Identify which cell holds the provided text, then report its [X, Y] central coordinate. 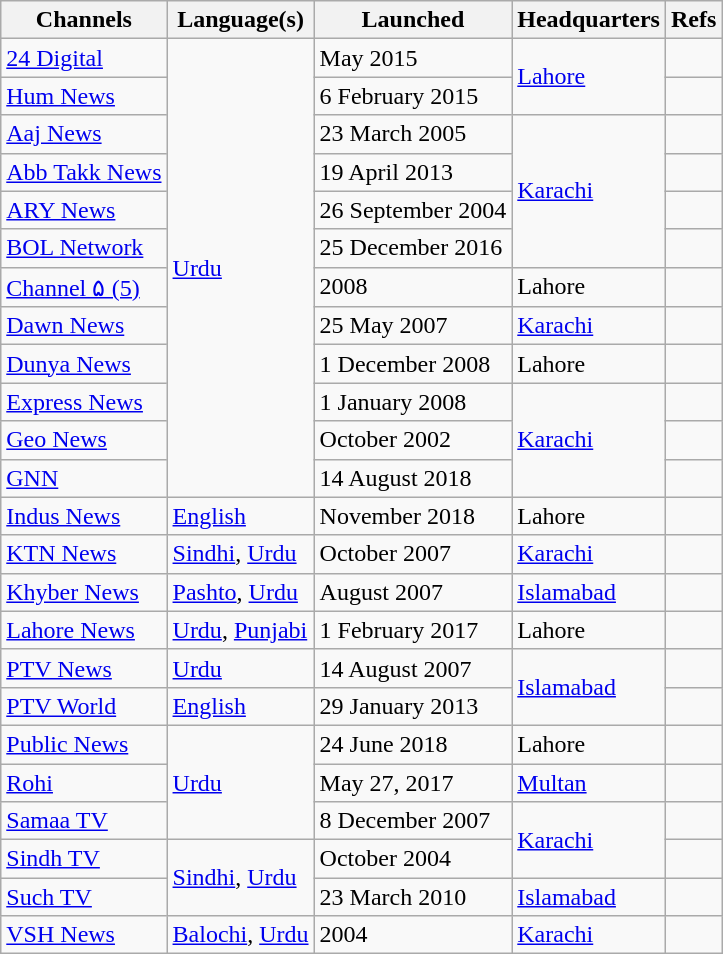
KTN News [84, 554]
26 September 2004 [413, 210]
Aaj News [84, 134]
BOL Network [84, 248]
Lahore News [84, 630]
November 2018 [413, 516]
August 2007 [413, 592]
Launched [413, 20]
Dawn News [84, 326]
Indus News [84, 516]
May 27, 2017 [413, 783]
GNN [84, 478]
29 January 2013 [413, 706]
Geo News [84, 440]
Balochi, Urdu [240, 935]
Channels [84, 20]
October 2002 [413, 440]
Pashto, Urdu [240, 592]
25 May 2007 [413, 326]
Urdu, Punjabi [240, 630]
Express News [84, 402]
Multan [589, 783]
2008 [413, 287]
Rohi [84, 783]
1 February 2017 [413, 630]
23 March 2005 [413, 134]
PTV World [84, 706]
Language(s) [240, 20]
Samaa TV [84, 821]
2004 [413, 935]
1 January 2008 [413, 402]
Sindh TV [84, 859]
23 March 2010 [413, 897]
Dunya News [84, 364]
PTV News [84, 668]
Refs [693, 20]
24 Digital [84, 58]
October 2004 [413, 859]
25 December 2016 [413, 248]
Hum News [84, 96]
ARY News [84, 210]
October 2007 [413, 554]
Khyber News [84, 592]
Such TV [84, 897]
Abb Takk News [84, 172]
14 August 2018 [413, 478]
6 February 2015 [413, 96]
Headquarters [589, 20]
1 December 2008 [413, 364]
8 December 2007 [413, 821]
24 June 2018 [413, 744]
19 April 2013 [413, 172]
Public News [84, 744]
May 2015 [413, 58]
14 August 2007 [413, 668]
VSH News [84, 935]
Channel ۵ (5) [84, 287]
